Output the (X, Y) coordinate of the center of the cell containing the given text.  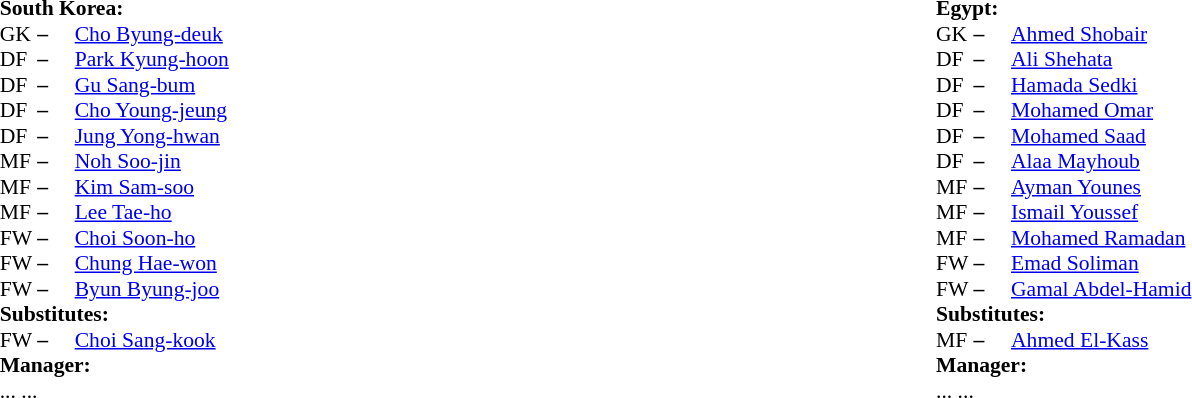
Chung Hae-won (152, 263)
Emad Soliman (1101, 263)
Cho Young-jeung (152, 111)
Ayman Younes (1101, 187)
Jung Yong-hwan (152, 136)
Ahmed El-Kass (1101, 340)
Kim Sam-soo (152, 187)
Ismail Youssef (1101, 213)
Alaa Mayhoub (1101, 161)
Choi Sang-kook (152, 340)
Ali Shehata (1101, 59)
Mohamed Ramadan (1101, 238)
Mohamed Omar (1101, 111)
Byun Byung-joo (152, 289)
Cho Byung-deuk (152, 34)
Choi Soon-ho (152, 238)
Gamal Abdel-Hamid (1101, 289)
Gu Sang-bum (152, 85)
Lee Tae-ho (152, 213)
Hamada Sedki (1101, 85)
Ahmed Shobair (1101, 34)
Mohamed Saad (1101, 136)
Noh Soo-jin (152, 161)
Park Kyung-hoon (152, 59)
